Provide the [X, Y] coordinate of the cell's center where the given text is located.  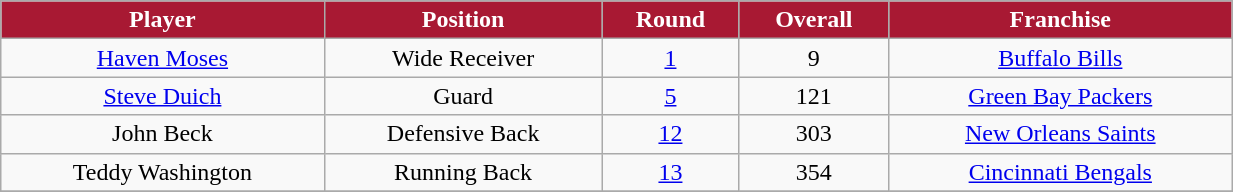
Position [463, 20]
12 [670, 134]
Defensive Back [463, 134]
Green Bay Packers [1060, 96]
Buffalo Bills [1060, 58]
Franchise [1060, 20]
9 [814, 58]
Haven Moses [162, 58]
303 [814, 134]
Player [162, 20]
Wide Receiver [463, 58]
Running Back [463, 172]
New Orleans Saints [1060, 134]
13 [670, 172]
Cincinnati Bengals [1060, 172]
Overall [814, 20]
1 [670, 58]
121 [814, 96]
Teddy Washington [162, 172]
354 [814, 172]
Steve Duich [162, 96]
5 [670, 96]
John Beck [162, 134]
Guard [463, 96]
Round [670, 20]
